Pinpoint the cell where the given text exists, returning its [X, Y] midpoint coordinate. 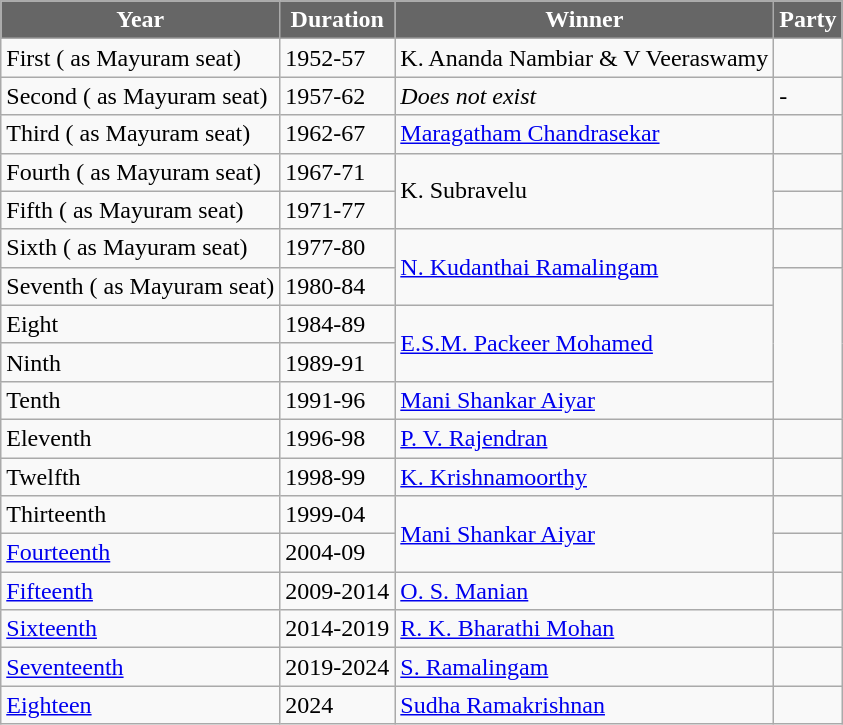
1971-77 [338, 210]
1952-57 [338, 58]
1957-62 [338, 96]
1998-99 [338, 477]
1980-84 [338, 286]
1984-89 [338, 324]
Seventeenth [140, 667]
2024 [338, 705]
Twelfth [140, 477]
Second ( as Mayuram seat) [140, 96]
R. K. Bharathi Mohan [584, 629]
Eleventh [140, 438]
Sixteenth [140, 629]
2014-2019 [338, 629]
1977-80 [338, 248]
1991-96 [338, 400]
P. V. Rajendran [584, 438]
Thirteenth [140, 515]
Fourteenth [140, 553]
1996-98 [338, 438]
1989-91 [338, 362]
Eight [140, 324]
E.S.M. Packeer Mohamed [584, 343]
1967-71 [338, 172]
Duration [338, 20]
K. Ananda Nambiar & V Veeraswamy [584, 58]
Maragatham Chandrasekar [584, 134]
K. Krishnamoorthy [584, 477]
O. S. Manian [584, 591]
Sudha Ramakrishnan [584, 705]
First ( as Mayuram seat) [140, 58]
1999-04 [338, 515]
Fourth ( as Mayuram seat) [140, 172]
Fifth ( as Mayuram seat) [140, 210]
2009-2014 [338, 591]
Year [140, 20]
2019-2024 [338, 667]
N. Kudanthai Ramalingam [584, 267]
K. Subravelu [584, 191]
S. Ramalingam [584, 667]
Seventh ( as Mayuram seat) [140, 286]
Winner [584, 20]
Fifteenth [140, 591]
Sixth ( as Mayuram seat) [140, 248]
1962-67 [338, 134]
Does not exist [584, 96]
2004-09 [338, 553]
- [808, 96]
Third ( as Mayuram seat) [140, 134]
Party [808, 20]
Ninth [140, 362]
Tenth [140, 400]
Eighteen [140, 705]
